Detect which cell encompasses the target text, then output its (X, Y) center coordinate. 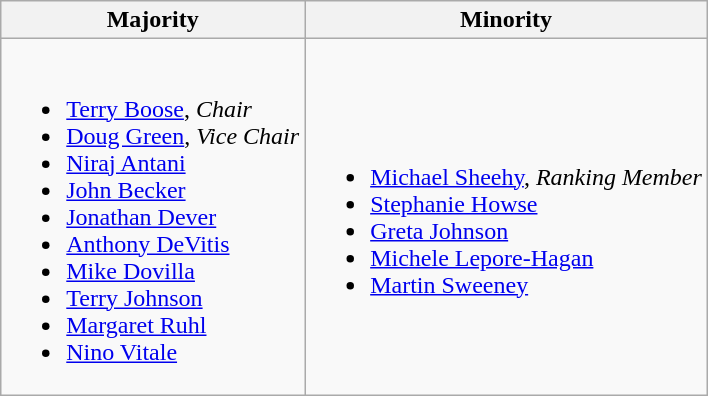
Majority (153, 20)
Terry Boose, ChairDoug Green, Vice ChairNiraj AntaniJohn BeckerJonathan DeverAnthony DeVitisMike DovillaTerry JohnsonMargaret RuhlNino Vitale (153, 217)
Minority (506, 20)
Michael Sheehy, Ranking MemberStephanie HowseGreta JohnsonMichele Lepore-HaganMartin Sweeney (506, 217)
